Output the [x, y] coordinate of the center of the cell containing the given text.  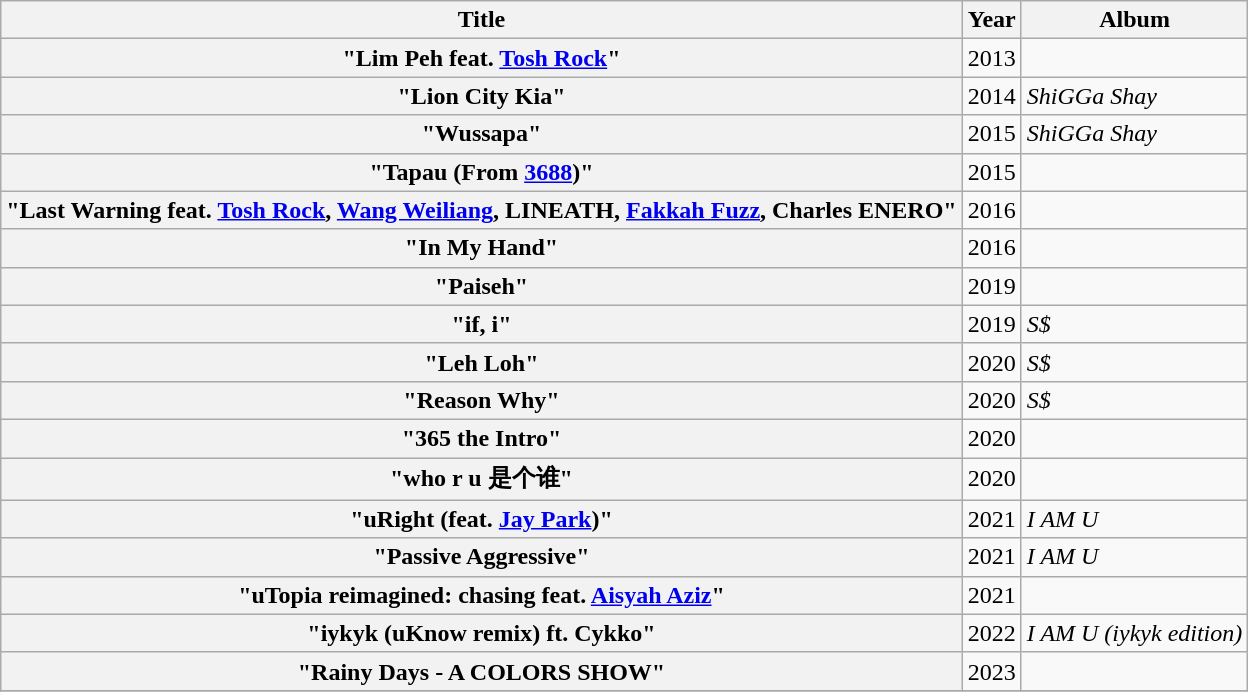
Album [1134, 20]
2013 [992, 58]
Year [992, 20]
"Rainy Days - A COLORS SHOW" [482, 671]
"Tapau (From 3688)" [482, 172]
"uRight (feat. Jay Park)" [482, 519]
"Wussapa" [482, 134]
"Last Warning feat. Tosh Rock, Wang Weiliang, LINEATH, Fakkah Fuzz, Charles ENERO" [482, 210]
2023 [992, 671]
"Passive Aggressive" [482, 557]
"Paiseh" [482, 286]
2022 [992, 633]
Title [482, 20]
"who r u 是个谁" [482, 480]
"uTopia reimagined: chasing feat. Aisyah Aziz" [482, 595]
I AM U (iykyk edition) [1134, 633]
"In My Hand" [482, 248]
"Lion City Kia" [482, 96]
"if, i" [482, 324]
"365 the Intro" [482, 438]
"Leh Loh" [482, 362]
2014 [992, 96]
"Lim Peh feat. Tosh Rock" [482, 58]
"Reason Why" [482, 400]
"iykyk (uKnow remix) ft. Cykko" [482, 633]
